Search for the cell housing the specified text and yield its [x, y] center coordinate. 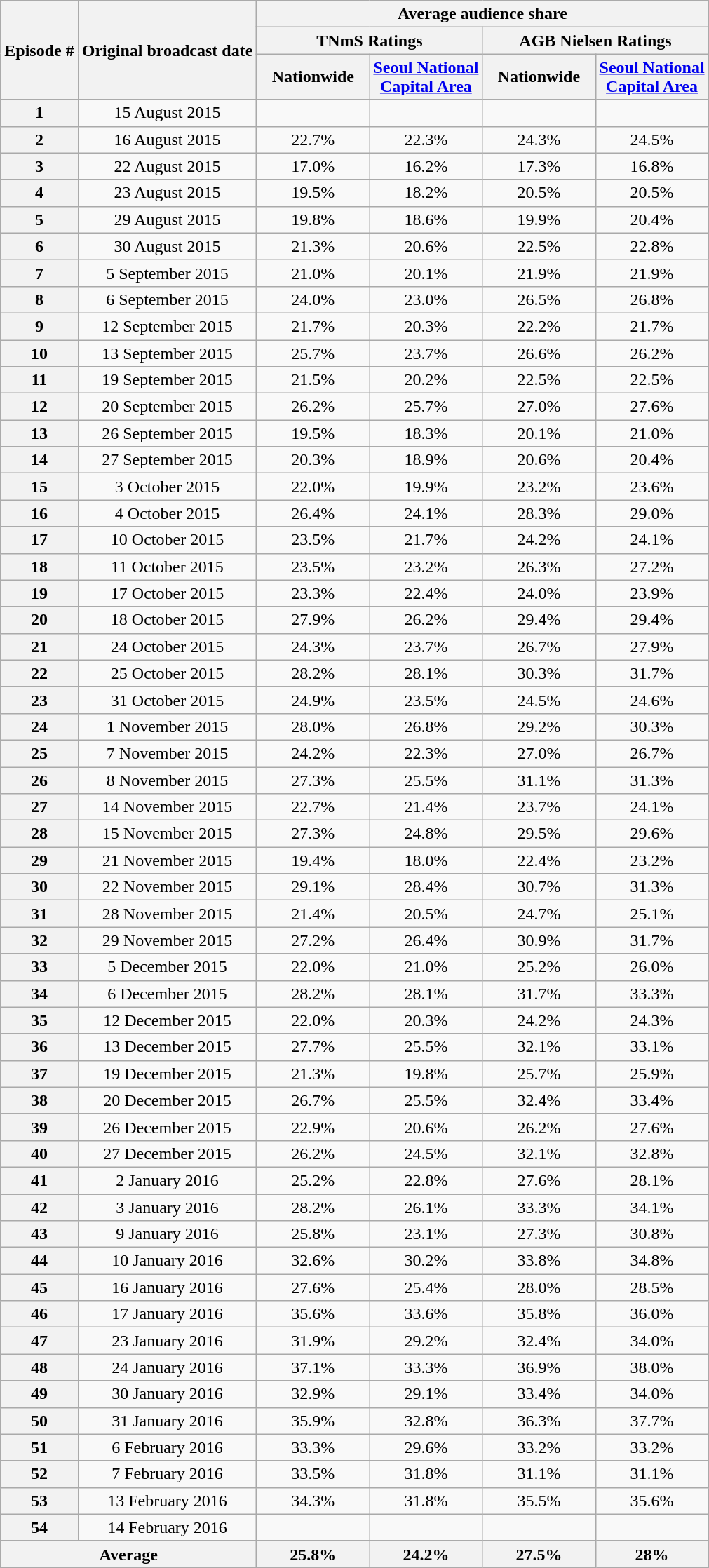
24.7% [539, 914]
53 [39, 1501]
35.5% [539, 1501]
14 [39, 460]
29 August 2015 [167, 219]
33.6% [426, 1314]
36.3% [539, 1421]
26 December 2015 [167, 1127]
13 [39, 433]
36.9% [539, 1367]
23.0% [426, 299]
33.1% [652, 1047]
8 November 2015 [167, 780]
1 [39, 113]
7 November 2015 [167, 753]
33 [39, 967]
3 October 2015 [167, 487]
27.7% [313, 1047]
26.0% [652, 967]
4 October 2015 [167, 513]
18.3% [426, 433]
7 [39, 273]
2 January 2016 [167, 1180]
21 November 2015 [167, 860]
13 February 2016 [167, 1501]
35 [39, 1020]
30.8% [652, 1234]
18 [39, 567]
26.3% [539, 567]
22 [39, 673]
16 August 2015 [167, 140]
27 December 2015 [167, 1154]
38.0% [652, 1367]
22 November 2015 [167, 887]
37.1% [313, 1367]
6 December 2015 [167, 994]
25 October 2015 [167, 673]
41 [39, 1180]
28% [652, 1554]
23 August 2015 [167, 193]
30.9% [539, 940]
30 [39, 887]
52 [39, 1474]
31.9% [313, 1341]
32.9% [313, 1394]
31 [39, 914]
28 November 2015 [167, 914]
11 [39, 380]
44 [39, 1261]
34.8% [652, 1261]
12 December 2015 [167, 1020]
26 [39, 780]
16.2% [426, 166]
30.7% [539, 887]
Average audience share [482, 14]
23.3% [313, 593]
5 September 2015 [167, 273]
16 January 2016 [167, 1287]
33.5% [313, 1474]
29 November 2015 [167, 940]
3 [39, 166]
25.9% [652, 1074]
50 [39, 1421]
5 [39, 219]
33.8% [539, 1261]
18.6% [426, 219]
34.1% [652, 1207]
Original broadcast date [167, 50]
17 January 2016 [167, 1314]
29.0% [652, 513]
24.6% [652, 700]
26 September 2015 [167, 433]
10 [39, 353]
54 [39, 1527]
28.3% [539, 513]
1 November 2015 [167, 726]
TNmS Ratings [370, 41]
14 February 2016 [167, 1527]
24.8% [426, 834]
23 January 2016 [167, 1341]
11 October 2015 [167, 567]
15 August 2015 [167, 113]
28.5% [652, 1287]
34 [39, 994]
30.2% [426, 1261]
38 [39, 1100]
36.0% [652, 1314]
15 [39, 487]
19 [39, 593]
18.0% [426, 860]
19 December 2015 [167, 1074]
26.1% [426, 1207]
24 October 2015 [167, 647]
4 [39, 193]
22.2% [539, 326]
18.9% [426, 460]
23 [39, 700]
29 [39, 860]
Episode # [39, 50]
28.4% [426, 887]
30 August 2015 [167, 246]
21.5% [313, 380]
30 January 2016 [167, 1394]
21 [39, 647]
49 [39, 1394]
24.9% [313, 700]
17.3% [539, 166]
16 [39, 513]
29.5% [539, 834]
10 January 2016 [167, 1261]
6 September 2015 [167, 299]
45 [39, 1287]
46 [39, 1314]
24 [39, 726]
23.9% [652, 593]
23.6% [652, 487]
31 January 2016 [167, 1421]
20 December 2015 [167, 1100]
27 September 2015 [167, 460]
3 January 2016 [167, 1207]
12 September 2015 [167, 326]
22.9% [313, 1127]
48 [39, 1367]
9 January 2016 [167, 1234]
20.2% [426, 380]
34.3% [313, 1501]
19 September 2015 [167, 380]
35.9% [313, 1421]
AGB Nielsen Ratings [595, 41]
16.8% [652, 166]
7 February 2016 [167, 1474]
Average [129, 1554]
10 October 2015 [167, 540]
43 [39, 1234]
51 [39, 1447]
14 November 2015 [167, 807]
39 [39, 1127]
31 October 2015 [167, 700]
6 [39, 246]
18 October 2015 [167, 620]
17 October 2015 [167, 593]
37 [39, 1074]
32 [39, 940]
40 [39, 1154]
9 [39, 326]
37.7% [652, 1421]
35.8% [539, 1314]
25 [39, 753]
12 [39, 407]
26.5% [539, 299]
8 [39, 299]
13 December 2015 [167, 1047]
47 [39, 1341]
32.6% [313, 1261]
22 August 2015 [167, 166]
23.1% [426, 1234]
20 September 2015 [167, 407]
15 November 2015 [167, 834]
2 [39, 140]
24 January 2016 [167, 1367]
19.4% [313, 860]
36 [39, 1047]
17.0% [313, 166]
27 [39, 807]
27.5% [539, 1554]
18.2% [426, 193]
25.1% [652, 914]
13 September 2015 [167, 353]
25.4% [426, 1287]
6 February 2016 [167, 1447]
42 [39, 1207]
28 [39, 834]
5 December 2015 [167, 967]
17 [39, 540]
26.6% [539, 353]
20 [39, 620]
